For the text-containing cell, return its midpoint in [X, Y] coordinate format. 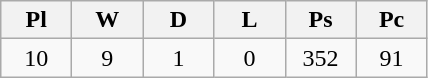
10 [36, 58]
L [250, 20]
0 [250, 58]
Ps [320, 20]
352 [320, 58]
91 [392, 58]
Pl [36, 20]
W [108, 20]
D [178, 20]
9 [108, 58]
Pc [392, 20]
1 [178, 58]
